Search for the cell housing the specified text and yield its (X, Y) center coordinate. 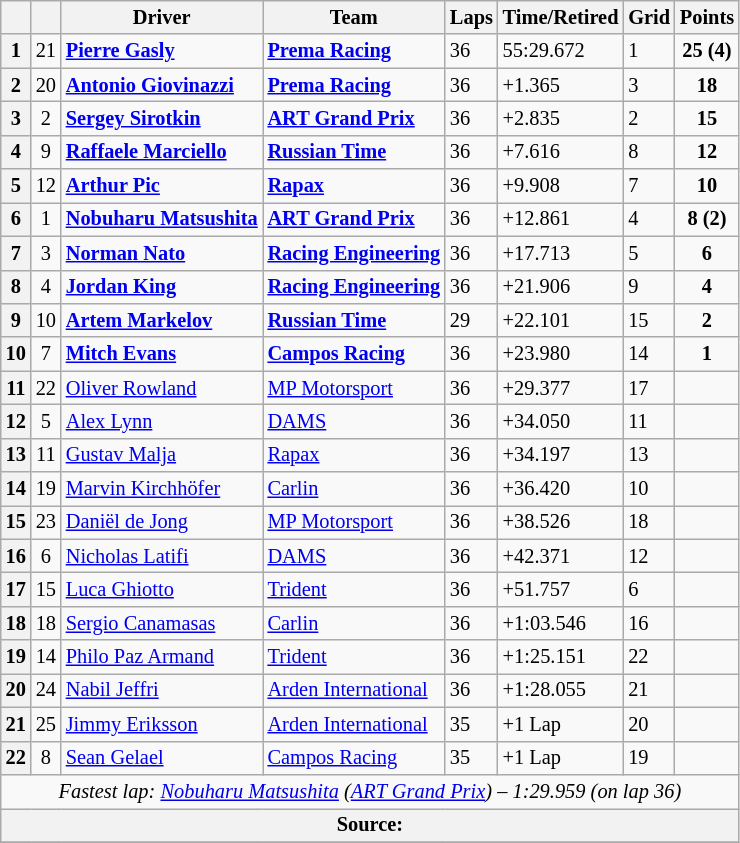
Nabil Jeffri (162, 690)
Sergio Canamasas (162, 623)
Jordan King (162, 287)
Jimmy Eriksson (162, 724)
Points (707, 17)
Driver (162, 17)
25 (4) (707, 51)
Fastest lap: Nobuharu Matsushita (ART Grand Prix) – 1:29.959 (on lap 36) (370, 791)
+38.526 (561, 522)
Sean Gelael (162, 758)
+12.861 (561, 219)
+36.420 (561, 489)
+1:03.546 (561, 623)
Marvin Kirchhöfer (162, 489)
+17.713 (561, 253)
+29.377 (561, 388)
Pierre Gasly (162, 51)
+1:28.055 (561, 690)
Arthur Pic (162, 186)
Team (354, 17)
Nobuharu Matsushita (162, 219)
Mitch Evans (162, 354)
+34.197 (561, 455)
Alex Lynn (162, 421)
+42.371 (561, 556)
Norman Nato (162, 253)
Philo Paz Armand (162, 657)
Time/Retired (561, 17)
Sergey Sirotkin (162, 118)
+9.908 (561, 186)
24 (46, 690)
29 (472, 320)
+22.101 (561, 320)
+23.980 (561, 354)
Nicholas Latifi (162, 556)
+51.757 (561, 589)
Gustav Malja (162, 455)
55:29.672 (561, 51)
+34.050 (561, 421)
Laps (472, 17)
+2.835 (561, 118)
+21.906 (561, 287)
Luca Ghiotto (162, 589)
23 (46, 522)
Antonio Giovinazzi (162, 85)
Raffaele Marciello (162, 152)
8 (2) (707, 219)
+1.365 (561, 85)
Oliver Rowland (162, 388)
Daniël de Jong (162, 522)
Grid (649, 17)
25 (46, 724)
+1:25.151 (561, 657)
Artem Markelov (162, 320)
Source: (370, 825)
+7.616 (561, 152)
